Capture the cell that displays the provided text and extract its [X, Y] central coordinate. 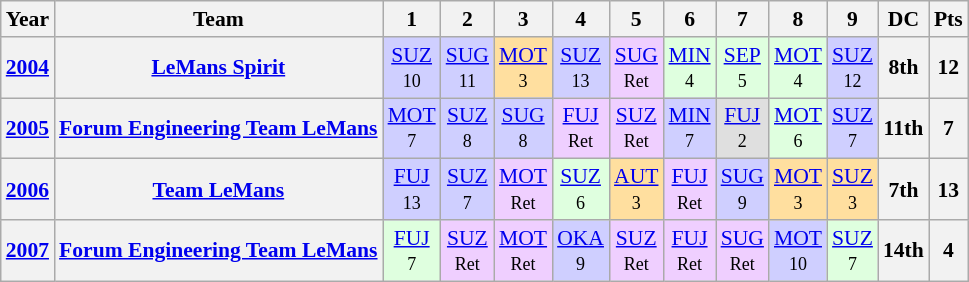
SUZ6 [580, 190]
12 [948, 68]
MIN4 [690, 68]
FUJ13 [412, 190]
SUG8 [523, 128]
MOT4 [798, 68]
Year [28, 19]
11th [904, 128]
7th [904, 190]
2005 [28, 128]
LeMans Spirit [218, 68]
SUZ8 [468, 128]
DC [904, 19]
OKA9 [580, 250]
3 [523, 19]
AUT3 [636, 190]
SUZ13 [580, 68]
2 [468, 19]
SUZ3 [852, 190]
MOT6 [798, 128]
8th [904, 68]
5 [636, 19]
MOT7 [412, 128]
2004 [28, 68]
9 [852, 19]
13 [948, 190]
2006 [28, 190]
FUJ7 [412, 250]
Team [218, 19]
6 [690, 19]
MIN7 [690, 128]
14th [904, 250]
SUZ12 [852, 68]
FUJ2 [742, 128]
MOT10 [798, 250]
2007 [28, 250]
Team LeMans [218, 190]
SUG9 [742, 190]
SUG11 [468, 68]
1 [412, 19]
Pts [948, 19]
SUZ10 [412, 68]
SEP5 [742, 68]
8 [798, 19]
